Detect which cell encompasses the target text, then output its [X, Y] center coordinate. 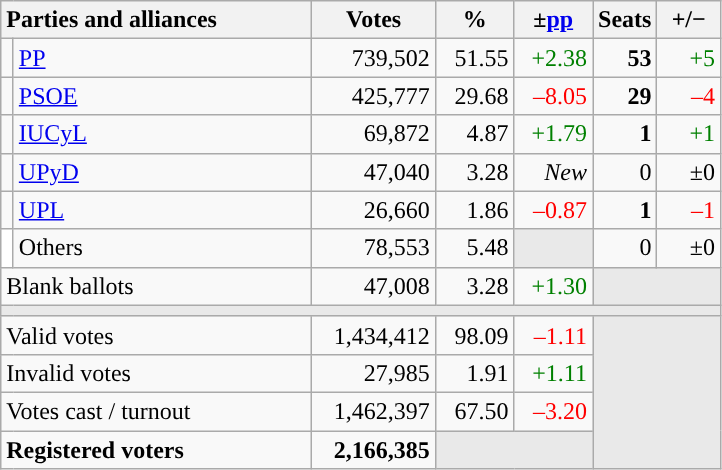
4.87 [474, 134]
–4 [689, 96]
29 [624, 96]
Votes cast / turnout [156, 411]
UPL [162, 210]
UPyD [162, 172]
IUCyL [162, 134]
Parties and alliances [156, 20]
New [554, 172]
+/− [689, 20]
47,040 [374, 172]
+1.30 [554, 286]
% [474, 20]
Registered voters [156, 449]
–0.87 [554, 210]
±pp [554, 20]
PSOE [162, 96]
+1.11 [554, 373]
26,660 [374, 210]
78,553 [374, 248]
PP [162, 58]
29.68 [474, 96]
51.55 [474, 58]
Blank ballots [156, 286]
–3.20 [554, 411]
Votes [374, 20]
1.86 [474, 210]
739,502 [374, 58]
+1 [689, 134]
53 [624, 58]
2,166,385 [374, 449]
1,434,412 [374, 335]
Invalid votes [156, 373]
–1.11 [554, 335]
98.09 [474, 335]
1.91 [474, 373]
+2.38 [554, 58]
Valid votes [156, 335]
67.50 [474, 411]
+1.79 [554, 134]
–8.05 [554, 96]
425,777 [374, 96]
Others [162, 248]
–1 [689, 210]
Seats [624, 20]
47,008 [374, 286]
5.48 [474, 248]
69,872 [374, 134]
27,985 [374, 373]
+5 [689, 58]
1,462,397 [374, 411]
